Scan for the cell matching the given text and deliver its [x, y] coordinate at center. 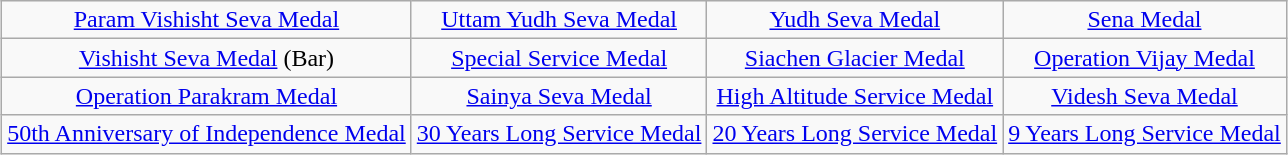
Param Vishisht Seva Medal [207, 20]
High Altitude Service Medal [855, 96]
Uttam Yudh Seva Medal [559, 20]
Videsh Seva Medal [1145, 96]
Special Service Medal [559, 58]
Operation Vijay Medal [1145, 58]
50th Anniversary of Independence Medal [207, 134]
Operation Parakram Medal [207, 96]
30 Years Long Service Medal [559, 134]
20 Years Long Service Medal [855, 134]
Siachen Glacier Medal [855, 58]
Yudh Seva Medal [855, 20]
Vishisht Seva Medal (Bar) [207, 58]
9 Years Long Service Medal [1145, 134]
Sena Medal [1145, 20]
Sainya Seva Medal [559, 96]
